Determine the (x, y) coordinate at the center of the cell enclosing the given text.  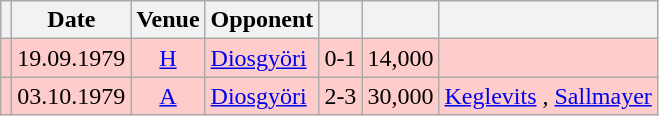
Opponent (262, 20)
H (168, 58)
Venue (168, 20)
Date (72, 20)
14,000 (400, 58)
19.09.1979 (72, 58)
30,000 (400, 96)
Keglevits , Sallmayer (548, 96)
03.10.1979 (72, 96)
A (168, 96)
2-3 (340, 96)
0-1 (340, 58)
